From the cell containing the given text, extract its center point as [X, Y] coordinate. 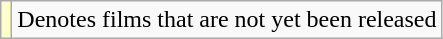
Denotes films that are not yet been released [227, 20]
